Locate the cell with the specified text and output its [X, Y] center coordinate. 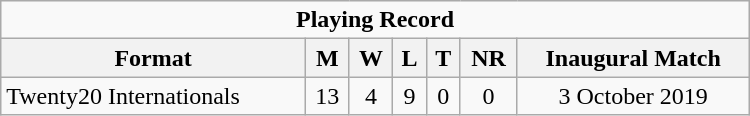
13 [327, 96]
9 [410, 96]
Playing Record [375, 20]
3 October 2019 [633, 96]
NR [488, 58]
Inaugural Match [633, 58]
4 [371, 96]
W [371, 58]
T [443, 58]
Format [154, 58]
L [410, 58]
Twenty20 Internationals [154, 96]
M [327, 58]
